Find where the given text appears and provide that cell's center as (x, y) coordinate. 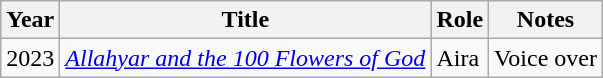
Title (246, 20)
Notes (546, 20)
Voice over (546, 58)
Aira (460, 58)
2023 (30, 58)
Role (460, 20)
Year (30, 20)
Allahyar and the 100 Flowers of God (246, 58)
